Identify which cell holds the provided text, then report its [x, y] central coordinate. 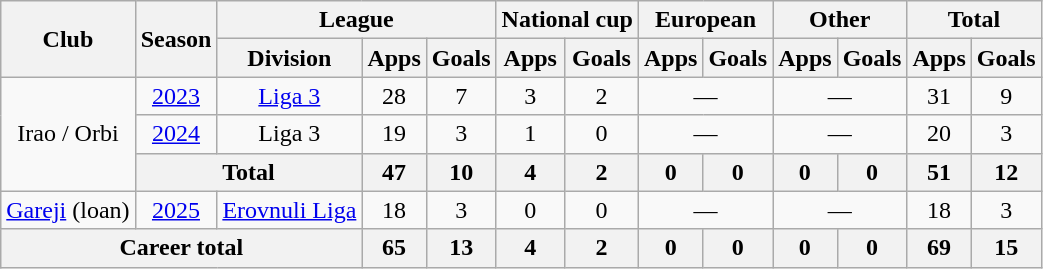
2024 [176, 134]
47 [394, 172]
Season [176, 39]
15 [1006, 248]
7 [461, 96]
2025 [176, 210]
20 [939, 134]
Gareji (loan) [68, 210]
13 [461, 248]
Club [68, 39]
Erovnuli Liga [290, 210]
19 [394, 134]
69 [939, 248]
28 [394, 96]
51 [939, 172]
League [356, 20]
European [705, 20]
12 [1006, 172]
65 [394, 248]
Irao / Orbi [68, 134]
9 [1006, 96]
1 [530, 134]
Division [290, 58]
Career total [182, 248]
Other [840, 20]
2023 [176, 96]
31 [939, 96]
10 [461, 172]
National cup [567, 20]
